Scan for the cell matching the given text and deliver its (X, Y) coordinate at center. 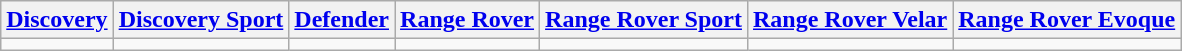
Range Rover Sport (644, 20)
Range Rover (468, 20)
Range Rover Velar (850, 20)
Discovery (57, 20)
Defender (342, 20)
Range Rover Evoque (1067, 20)
Discovery Sport (201, 20)
